Pinpoint the cell where the given text exists, returning its (X, Y) midpoint coordinate. 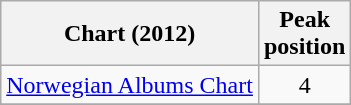
Chart (2012) (130, 34)
4 (304, 85)
Peakposition (304, 34)
Norwegian Albums Chart (130, 85)
